Search for the cell housing the specified text and yield its [X, Y] center coordinate. 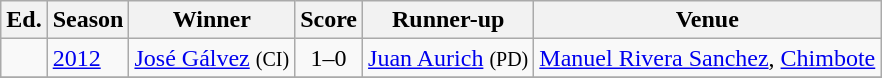
Ed. [24, 20]
1–0 [329, 58]
2012 [88, 58]
Runner-up [448, 20]
Winner [212, 20]
Season [88, 20]
Venue [708, 20]
Juan Aurich (PD) [448, 58]
Score [329, 20]
Manuel Rivera Sanchez, Chimbote [708, 58]
José Gálvez (CI) [212, 58]
